Pinpoint the cell where the given text exists, returning its [x, y] midpoint coordinate. 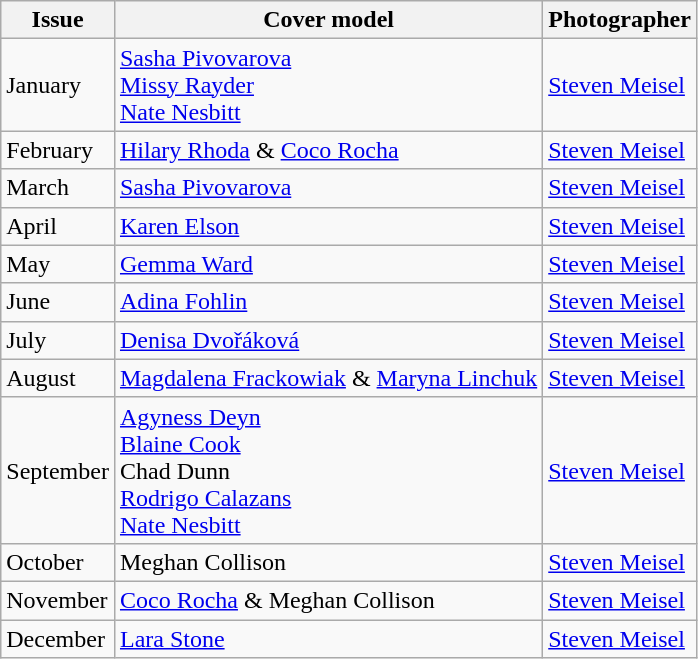
December [58, 639]
Sasha PivovarovaMissy RayderNate Nesbitt [328, 85]
January [58, 85]
Coco Rocha & Meghan Collison [328, 600]
Photographer [620, 20]
February [58, 150]
March [58, 188]
June [58, 302]
April [58, 226]
Meghan Collison [328, 562]
Karen Elson [328, 226]
August [58, 378]
May [58, 264]
Lara Stone [328, 639]
Sasha Pivovarova [328, 188]
September [58, 470]
November [58, 600]
Magdalena Frackowiak & Maryna Linchuk [328, 378]
Cover model [328, 20]
October [58, 562]
Hilary Rhoda & Coco Rocha [328, 150]
Denisa Dvořáková [328, 340]
Agyness DeynBlaine CookChad DunnRodrigo CalazansNate Nesbitt [328, 470]
Issue [58, 20]
Gemma Ward [328, 264]
Adina Fohlin [328, 302]
July [58, 340]
